Scan for the cell matching the given text and deliver its [x, y] coordinate at center. 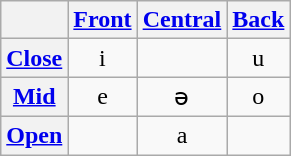
Open [34, 135]
a [182, 135]
ə [182, 97]
Back [258, 20]
u [258, 58]
Close [34, 58]
Central [182, 20]
o [258, 97]
e [102, 97]
i [102, 58]
Mid [34, 97]
Front [102, 20]
